For the text-containing cell, return its midpoint in [X, Y] coordinate format. 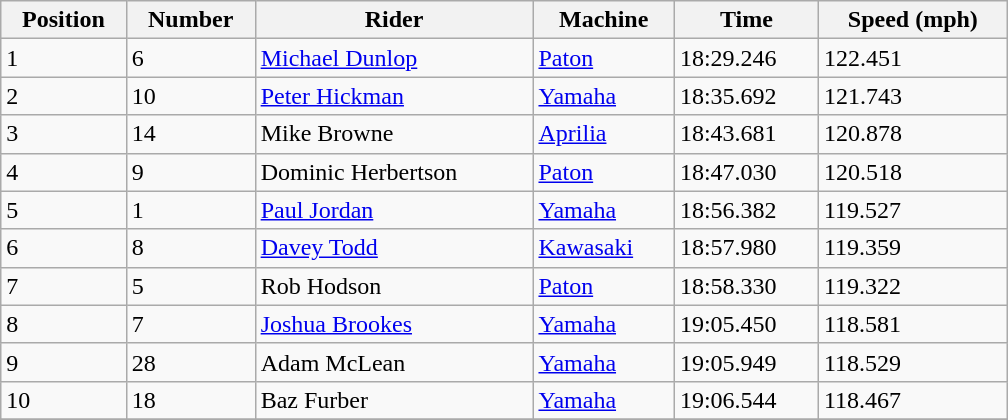
4 [64, 172]
Position [64, 20]
Adam McLean [394, 362]
19:05.949 [746, 362]
18:57.980 [746, 248]
Joshua Brookes [394, 324]
118.529 [912, 362]
Baz Furber [394, 400]
Time [746, 20]
Mike Browne [394, 134]
120.518 [912, 172]
14 [190, 134]
Rob Hodson [394, 286]
Speed (mph) [912, 20]
18:43.681 [746, 134]
18:47.030 [746, 172]
119.359 [912, 248]
Machine [604, 20]
18:58.330 [746, 286]
19:06.544 [746, 400]
19:05.450 [746, 324]
18:35.692 [746, 96]
121.743 [912, 96]
Rider [394, 20]
3 [64, 134]
Number [190, 20]
119.322 [912, 286]
122.451 [912, 58]
18:56.382 [746, 210]
Peter Hickman [394, 96]
Paul Jordan [394, 210]
Aprilia [604, 134]
18 [190, 400]
18:29.246 [746, 58]
Dominic Herbertson [394, 172]
Davey Todd [394, 248]
Michael Dunlop [394, 58]
119.527 [912, 210]
118.467 [912, 400]
Kawasaki [604, 248]
118.581 [912, 324]
2 [64, 96]
120.878 [912, 134]
28 [190, 362]
